Capture the cell that displays the provided text and extract its [x, y] central coordinate. 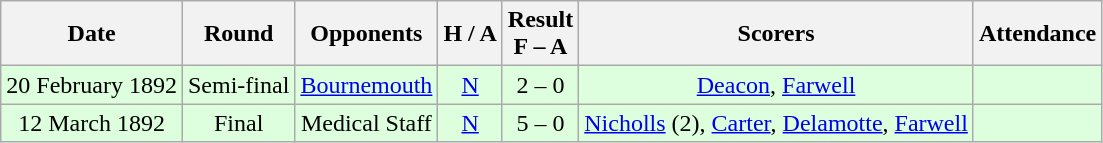
Attendance [1037, 34]
Final [238, 123]
Bournemouth [366, 85]
Opponents [366, 34]
ResultF – A [540, 34]
Semi-final [238, 85]
2 – 0 [540, 85]
12 March 1892 [92, 123]
Date [92, 34]
Round [238, 34]
Scorers [776, 34]
20 February 1892 [92, 85]
H / A [470, 34]
Medical Staff [366, 123]
Nicholls (2), Carter, Delamotte, Farwell [776, 123]
5 – 0 [540, 123]
Deacon, Farwell [776, 85]
